Return the [x, y] coordinate for the center point of the cell that contains the specified text.  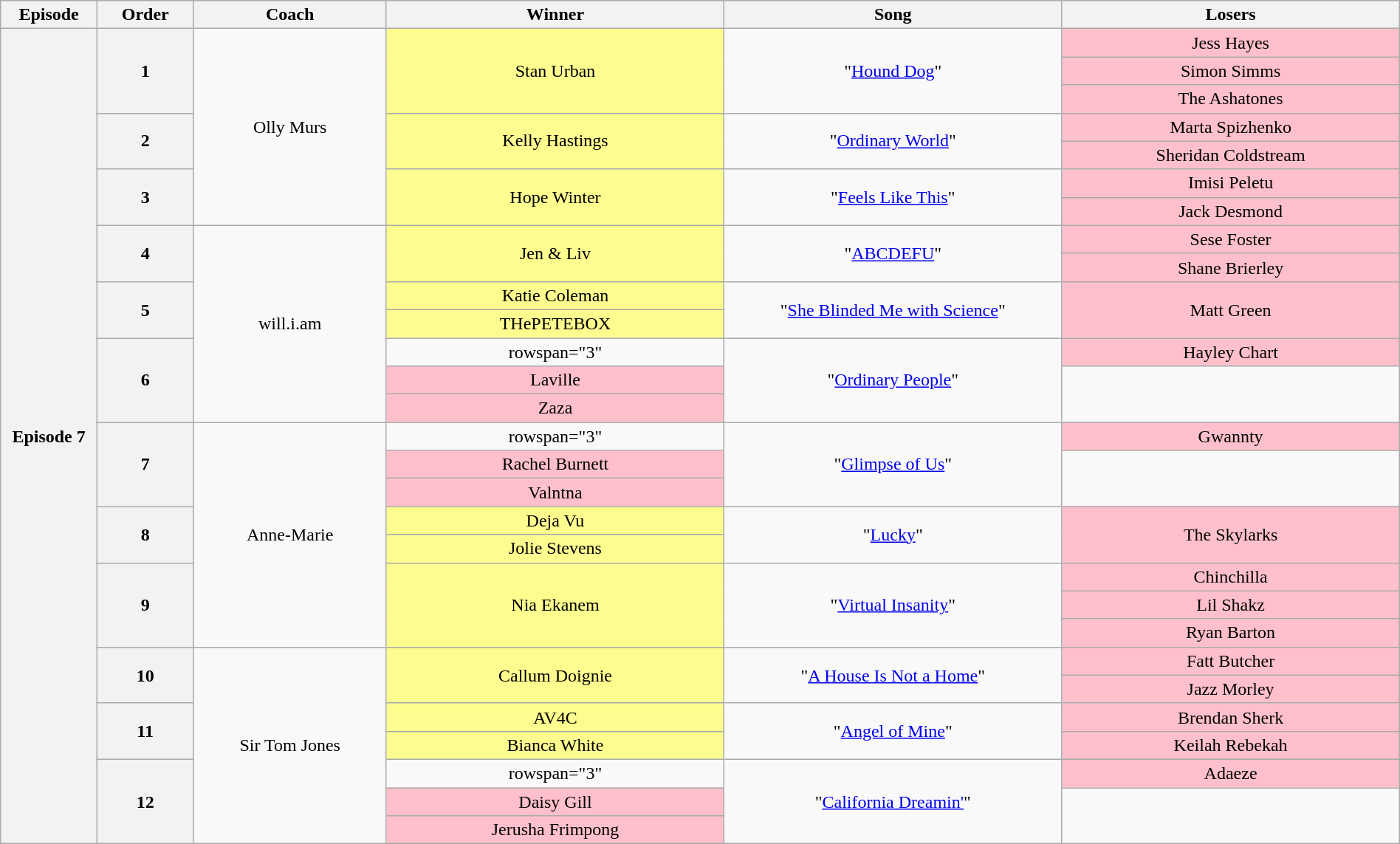
2 [145, 141]
Hayley Chart [1230, 352]
Chinchilla [1230, 577]
Order [145, 15]
Katie Coleman [555, 295]
"A House Is Not a Home" [893, 675]
Jen & Liv [555, 253]
Brendan Sherk [1230, 717]
Jack Desmond [1230, 211]
Fatt Butcher [1230, 661]
9 [145, 605]
Bianca White [555, 745]
Episode [49, 15]
"ABCDEFU" [893, 253]
"Ordinary World" [893, 141]
Jess Hayes [1230, 43]
AV4C [555, 717]
The Skylarks [1230, 535]
Laville [555, 380]
7 [145, 464]
Song [893, 15]
Valntna [555, 493]
will.i.am [289, 323]
10 [145, 675]
1 [145, 71]
Matt Green [1230, 309]
Daisy Gill [555, 801]
Losers [1230, 15]
"Angel of Mine" [893, 731]
"Hound Dog" [893, 71]
"Lucky" [893, 535]
Winner [555, 15]
"Virtual Insanity" [893, 605]
Anne-Marie [289, 535]
The Ashatones [1230, 99]
Stan Urban [555, 71]
11 [145, 731]
Imisi Peletu [1230, 183]
Sheridan Coldstream [1230, 155]
Jerusha Frimpong [555, 830]
Kelly Hastings [555, 141]
"Glimpse of Us" [893, 464]
Simon Simms [1230, 71]
Jazz Morley [1230, 689]
Sir Tom Jones [289, 745]
Nia Ekanem [555, 605]
12 [145, 801]
Sese Foster [1230, 239]
"California Dreamin'" [893, 801]
Coach [289, 15]
"Ordinary People" [893, 380]
Lil Shakz [1230, 605]
Marta Spizhenko [1230, 127]
5 [145, 309]
Jolie Stevens [555, 549]
Gwannty [1230, 436]
6 [145, 380]
Keilah Rebekah [1230, 745]
THePETEBOX [555, 323]
Ryan Barton [1230, 633]
"Feels Like This" [893, 197]
3 [145, 197]
Shane Brierley [1230, 267]
8 [145, 535]
4 [145, 253]
Callum Doignie [555, 675]
Hope Winter [555, 197]
Rachel Burnett [555, 464]
Deja Vu [555, 521]
"She Blinded Me with Science" [893, 309]
Episode 7 [49, 436]
Adaeze [1230, 773]
Zaza [555, 408]
Olly Murs [289, 127]
